Return the [x, y] coordinate for the center point of the cell that contains the specified text.  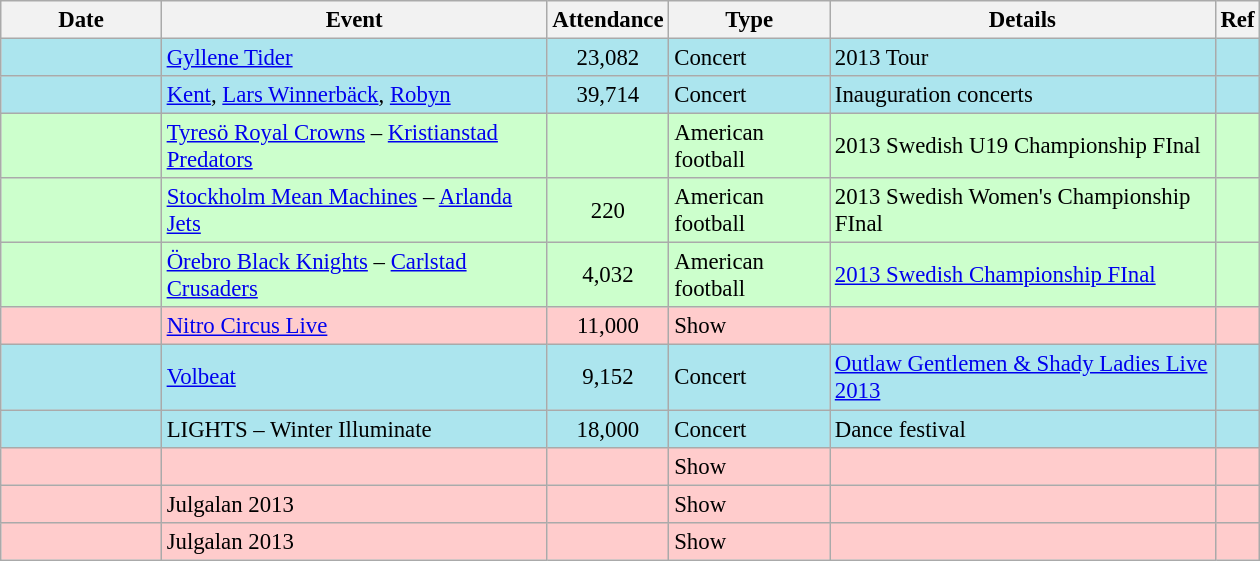
Dance festival [1023, 429]
Volbeat [354, 378]
4,032 [608, 276]
9,152 [608, 378]
Örebro Black Knights – Carlstad Crusaders [354, 276]
Tyresö Royal Crowns – Kristianstad Predators [354, 146]
23,082 [608, 58]
Nitro Circus Live [354, 327]
Inauguration concerts [1023, 95]
Type [750, 20]
220 [608, 210]
LIGHTS – Winter Illuminate [354, 429]
Event [354, 20]
Attendance [608, 20]
Outlaw Gentlemen & Shady Ladies Live 2013 [1023, 378]
Stockholm Mean Machines – Arlanda Jets [354, 210]
Details [1023, 20]
Date [82, 20]
Gyllene Tider [354, 58]
39,714 [608, 95]
18,000 [608, 429]
2013 Swedish U19 Championship FInal [1023, 146]
11,000 [608, 327]
2013 Swedish Championship FInal [1023, 276]
2013 Swedish Women's Championship FInal [1023, 210]
Kent, Lars Winnerbäck, Robyn [354, 95]
Ref [1238, 20]
2013 Tour [1023, 58]
